Determine the (x, y) coordinate at the center of the cell enclosing the given text.  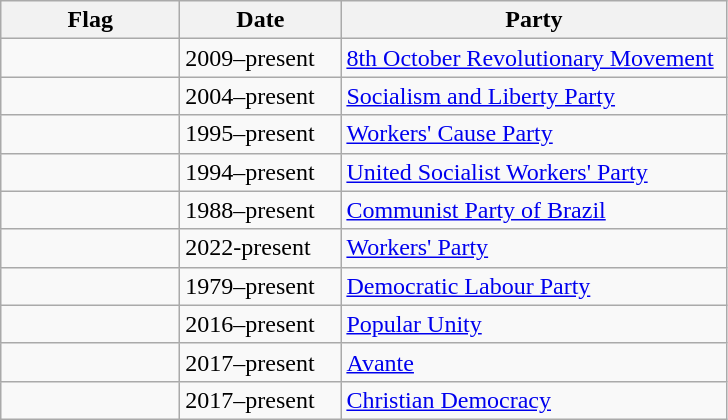
2022-present (260, 248)
Avante (534, 362)
Workers' Party (534, 248)
Party (534, 20)
Flag (90, 20)
8th October Revolutionary Movement (534, 58)
United Socialist Workers' Party (534, 172)
2009–present (260, 58)
Date (260, 20)
Christian Democracy (534, 400)
2016–present (260, 324)
Communist Party of Brazil (534, 210)
Socialism and Liberty Party (534, 96)
Democratic Labour Party (534, 286)
Workers' Cause Party (534, 134)
1995–present (260, 134)
Popular Unity (534, 324)
1979–present (260, 286)
1994–present (260, 172)
2004–present (260, 96)
1988–present (260, 210)
